For the text-containing cell, return its midpoint in (x, y) coordinate format. 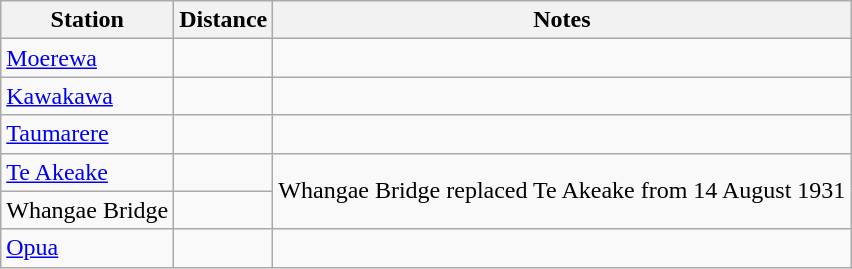
Whangae Bridge replaced Te Akeake from 14 August 1931 (562, 191)
Te Akeake (88, 172)
Notes (562, 20)
Distance (224, 20)
Kawakawa (88, 96)
Moerewa (88, 58)
Taumarere (88, 134)
Whangae Bridge (88, 210)
Station (88, 20)
Opua (88, 248)
